Detect which cell encompasses the target text, then output its [X, Y] center coordinate. 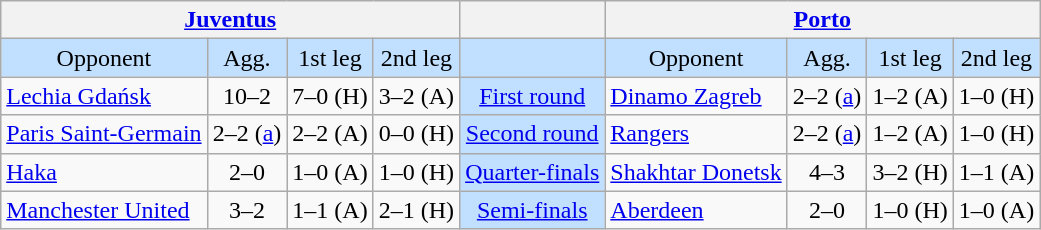
2–2 (A) [330, 134]
Dinamo Zagreb [696, 96]
Semi-finals [532, 210]
Porto [822, 20]
Second round [532, 134]
0–0 (H) [416, 134]
4–3 [827, 172]
Paris Saint-Germain [104, 134]
7–0 (H) [330, 96]
Shakhtar Donetsk [696, 172]
Manchester United [104, 210]
Aberdeen [696, 210]
2–1 (H) [416, 210]
Quarter-finals [532, 172]
3–2 (A) [416, 96]
3–2 (H) [910, 172]
First round [532, 96]
Haka [104, 172]
10–2 [247, 96]
3–2 [247, 210]
Lechia Gdańsk [104, 96]
Rangers [696, 134]
Juventus [230, 20]
